From the cell containing the given text, extract its center point as (X, Y) coordinate. 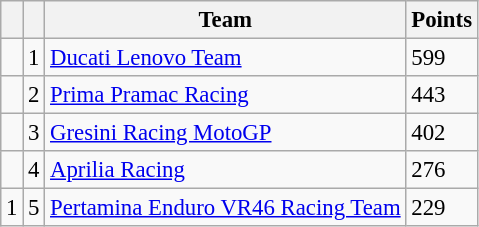
Ducati Lenovo Team (226, 58)
4 (34, 170)
Points (442, 20)
Pertamina Enduro VR46 Racing Team (226, 208)
3 (34, 133)
5 (34, 208)
443 (442, 95)
Prima Pramac Racing (226, 95)
Aprilia Racing (226, 170)
599 (442, 58)
276 (442, 170)
402 (442, 133)
2 (34, 95)
Gresini Racing MotoGP (226, 133)
229 (442, 208)
Team (226, 20)
